From the cell containing the given text, extract its center point as (X, Y) coordinate. 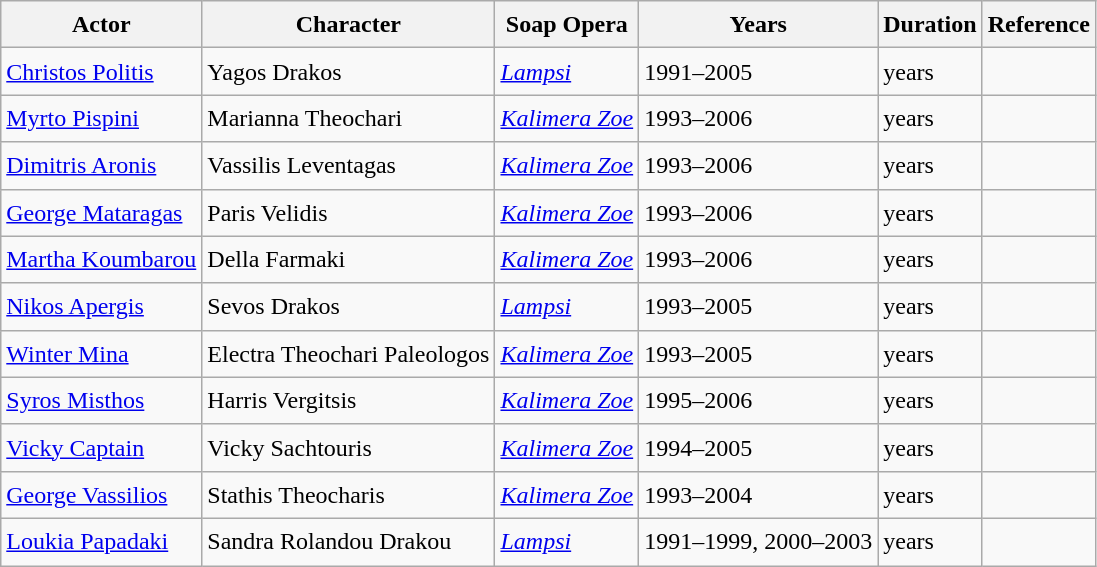
Sandra Rolandou Drakou (348, 542)
Marianna Theochari (348, 118)
Vicky Captain (102, 448)
1993–2004 (758, 494)
Electra Theochari Paleologos (348, 354)
Stathis Theocharis (348, 494)
1995–2006 (758, 400)
Syros Misthos (102, 400)
George Mataragas (102, 212)
Paris Velidis (348, 212)
Sevos Drakos (348, 306)
Martha Koumbarou (102, 260)
Soap Opera (567, 24)
Vassilis Leventagas (348, 166)
Della Farmaki (348, 260)
Actor (102, 24)
Nikos Apergis (102, 306)
Duration (930, 24)
Myrto Pispini (102, 118)
Winter Mina (102, 354)
1991–2005 (758, 72)
Harris Vergitsis (348, 400)
Dimitris Aronis (102, 166)
George Vassilios (102, 494)
1994–2005 (758, 448)
Years (758, 24)
Vicky Sachtouris (348, 448)
1991–1999, 2000–2003 (758, 542)
Character (348, 24)
Loukia Papadaki (102, 542)
Reference (1038, 24)
Christos Politis (102, 72)
Yagos Drakos (348, 72)
